Search for the cell housing the specified text and yield its (x, y) center coordinate. 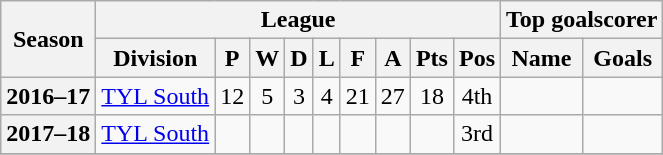
27 (392, 96)
W (268, 58)
18 (432, 96)
Pos (476, 58)
Goals (622, 58)
3rd (476, 134)
4 (326, 96)
4th (476, 96)
League (298, 20)
Name (542, 58)
P (232, 58)
3 (299, 96)
L (326, 58)
2017–18 (48, 134)
2016–17 (48, 96)
F (358, 58)
12 (232, 96)
21 (358, 96)
Season (48, 39)
Division (156, 58)
Pts (432, 58)
5 (268, 96)
D (299, 58)
A (392, 58)
Top goalscorer (582, 20)
